Find where the given text appears and provide that cell's center as (x, y) coordinate. 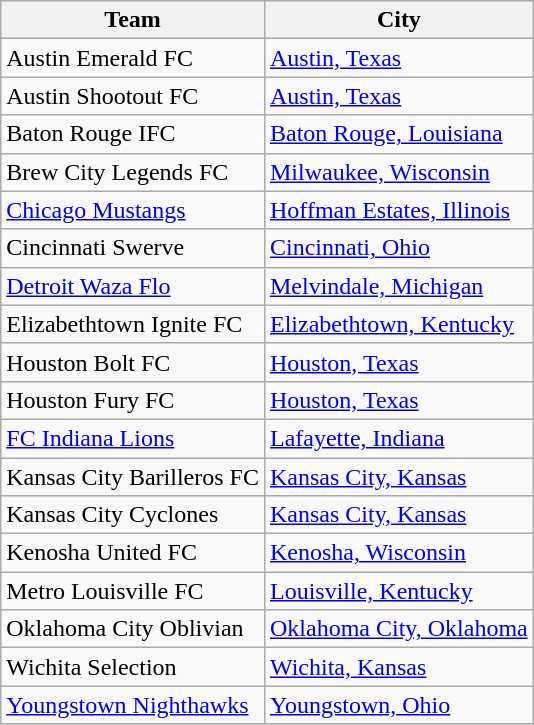
Baton Rouge IFC (133, 134)
Hoffman Estates, Illinois (398, 210)
Wichita Selection (133, 667)
Austin Shootout FC (133, 96)
Austin Emerald FC (133, 58)
City (398, 20)
Louisville, Kentucky (398, 591)
Cincinnati, Ohio (398, 248)
Kenosha, Wisconsin (398, 553)
Houston Bolt FC (133, 362)
Metro Louisville FC (133, 591)
Chicago Mustangs (133, 210)
Elizabethtown, Kentucky (398, 324)
Youngstown Nighthawks (133, 705)
Oklahoma City Oblivian (133, 629)
Houston Fury FC (133, 400)
Youngstown, Ohio (398, 705)
Lafayette, Indiana (398, 438)
Kansas City Barilleros FC (133, 477)
Brew City Legends FC (133, 172)
Detroit Waza Flo (133, 286)
FC Indiana Lions (133, 438)
Cincinnati Swerve (133, 248)
Team (133, 20)
Baton Rouge, Louisiana (398, 134)
Wichita, Kansas (398, 667)
Kenosha United FC (133, 553)
Melvindale, Michigan (398, 286)
Oklahoma City, Oklahoma (398, 629)
Milwaukee, Wisconsin (398, 172)
Kansas City Cyclones (133, 515)
Elizabethtown Ignite FC (133, 324)
